Find where the given text appears and provide that cell's center as [X, Y] coordinate. 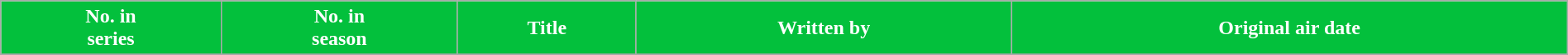
No. inseason [339, 28]
Original air date [1289, 28]
Title [547, 28]
No. inseries [111, 28]
Written by [824, 28]
